For the text-containing cell, return its midpoint in (X, Y) coordinate format. 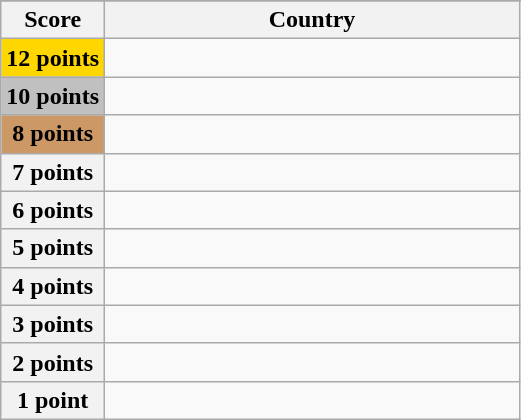
12 points (53, 58)
8 points (53, 134)
6 points (53, 210)
10 points (53, 96)
Country (312, 20)
2 points (53, 362)
Score (53, 20)
7 points (53, 172)
1 point (53, 400)
3 points (53, 324)
4 points (53, 286)
5 points (53, 248)
